Return the (X, Y) coordinate for the center point of the cell that contains the specified text.  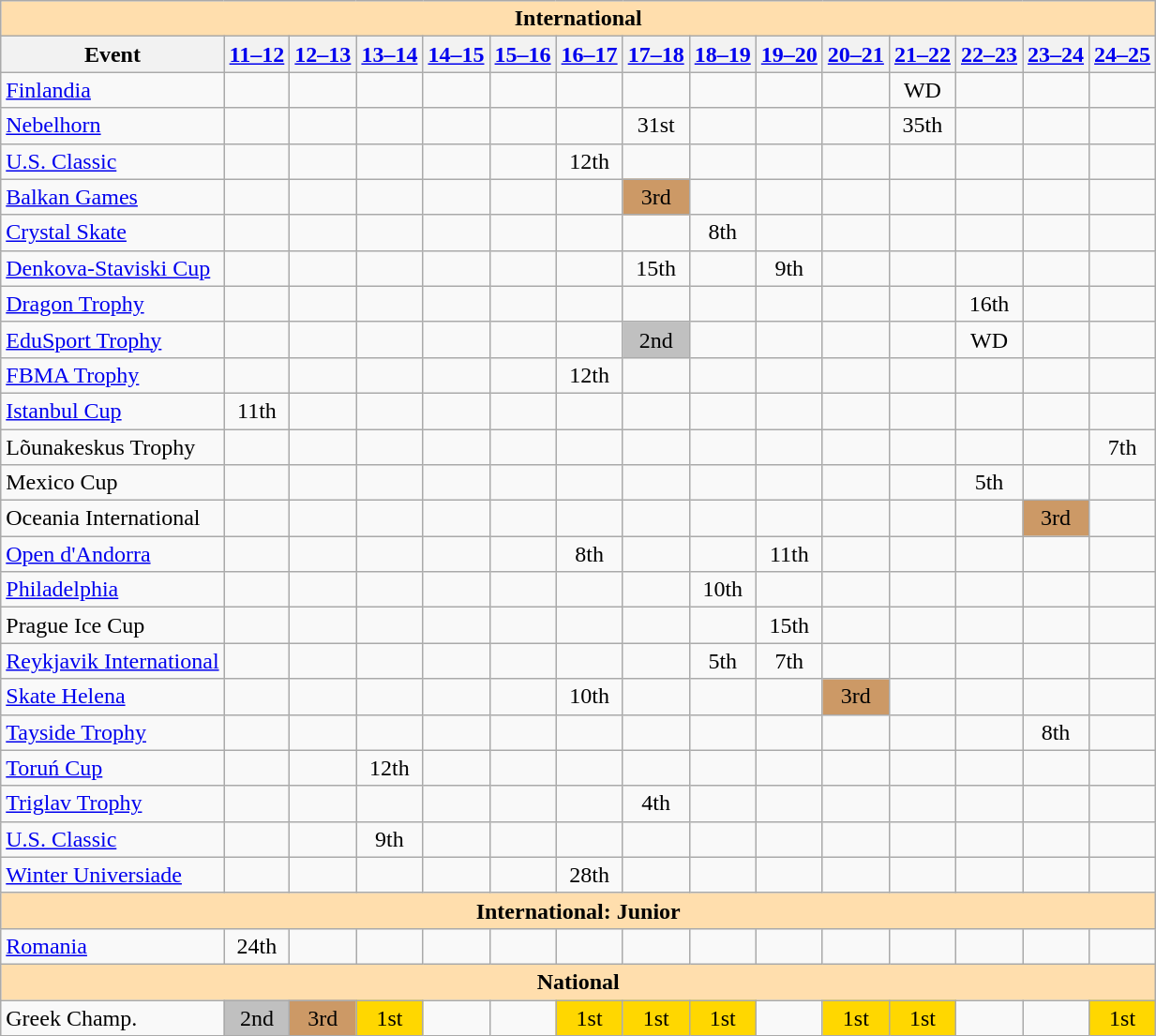
23–24 (1056, 54)
13–14 (390, 54)
21–22 (923, 54)
Finlandia (113, 90)
Event (113, 54)
15–16 (523, 54)
Oceania International (113, 518)
Mexico Cup (113, 483)
FBMA Trophy (113, 375)
Toruń Cup (113, 768)
35th (923, 126)
Dragon Trophy (113, 304)
EduSport Trophy (113, 339)
12–13 (323, 54)
Crystal Skate (113, 233)
16th (988, 304)
Prague Ice Cup (113, 625)
Tayside Trophy (113, 732)
20–21 (855, 54)
Greek Champ. (113, 1017)
National (578, 982)
Balkan Games (113, 197)
Philadelphia (113, 590)
18–19 (722, 54)
24–25 (1123, 54)
Denkova-Staviski Cup (113, 268)
Istanbul Cup (113, 411)
11–12 (257, 54)
Nebelhorn (113, 126)
International (578, 19)
17–18 (656, 54)
14–15 (456, 54)
International: Junior (578, 910)
31st (656, 126)
16–17 (589, 54)
28th (589, 875)
Lõunakeskus Trophy (113, 447)
Winter Universiade (113, 875)
Reykjavik International (113, 661)
Romania (113, 946)
4th (656, 803)
Triglav Trophy (113, 803)
Open d'Andorra (113, 554)
19–20 (789, 54)
Skate Helena (113, 697)
24th (257, 946)
22–23 (988, 54)
